Extract the (x, y) coordinate from the center of the cell holding the provided text.  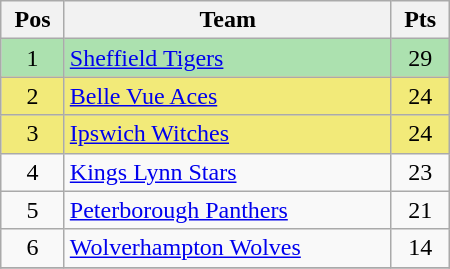
1 (33, 58)
Pos (33, 20)
Sheffield Tigers (228, 58)
21 (420, 210)
Pts (420, 20)
2 (33, 96)
Wolverhampton Wolves (228, 248)
29 (420, 58)
4 (33, 172)
3 (33, 134)
5 (33, 210)
Belle Vue Aces (228, 96)
14 (420, 248)
23 (420, 172)
Team (228, 20)
Peterborough Panthers (228, 210)
Kings Lynn Stars (228, 172)
6 (33, 248)
Ipswich Witches (228, 134)
